Output the [X, Y] coordinate of the center of the cell containing the given text.  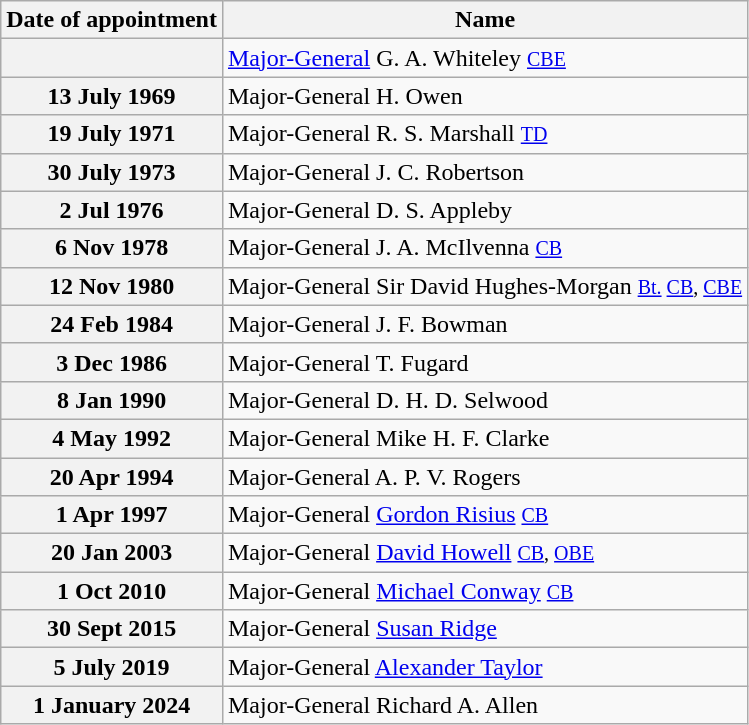
Major-General Mike H. F. Clarke [484, 438]
Major-General Alexander Taylor [484, 667]
30 July 1973 [112, 172]
13 July 1969 [112, 96]
12 Nov 1980 [112, 286]
4 May 1992 [112, 438]
Date of appointment [112, 20]
19 July 1971 [112, 134]
Major-General Richard A. Allen [484, 705]
Major-General A. P. V. Rogers [484, 477]
6 Nov 1978 [112, 248]
8 Jan 1990 [112, 400]
5 July 2019 [112, 667]
Name [484, 20]
1 January 2024 [112, 705]
Major-General T. Fugard [484, 362]
20 Apr 1994 [112, 477]
Major-General Michael Conway CB [484, 591]
Major-General H. Owen [484, 96]
Major-General Gordon Risius CB [484, 515]
2 Jul 1976 [112, 210]
Major-General David Howell CB, OBE [484, 553]
Major-General Sir David Hughes-Morgan Bt. CB, CBE [484, 286]
Major-General J. C. Robertson [484, 172]
30 Sept 2015 [112, 629]
Major-General J. A. McIlvenna CB [484, 248]
Major-General R. S. Marshall TD [484, 134]
3 Dec 1986 [112, 362]
1 Apr 1997 [112, 515]
Major-General G. A. Whiteley CBE [484, 58]
Major-General Susan Ridge [484, 629]
1 Oct 2010 [112, 591]
Major-General D. H. D. Selwood [484, 400]
24 Feb 1984 [112, 324]
Major-General J. F. Bowman [484, 324]
20 Jan 2003 [112, 553]
Major-General D. S. Appleby [484, 210]
